Pinpoint the cell where the given text exists, returning its (x, y) midpoint coordinate. 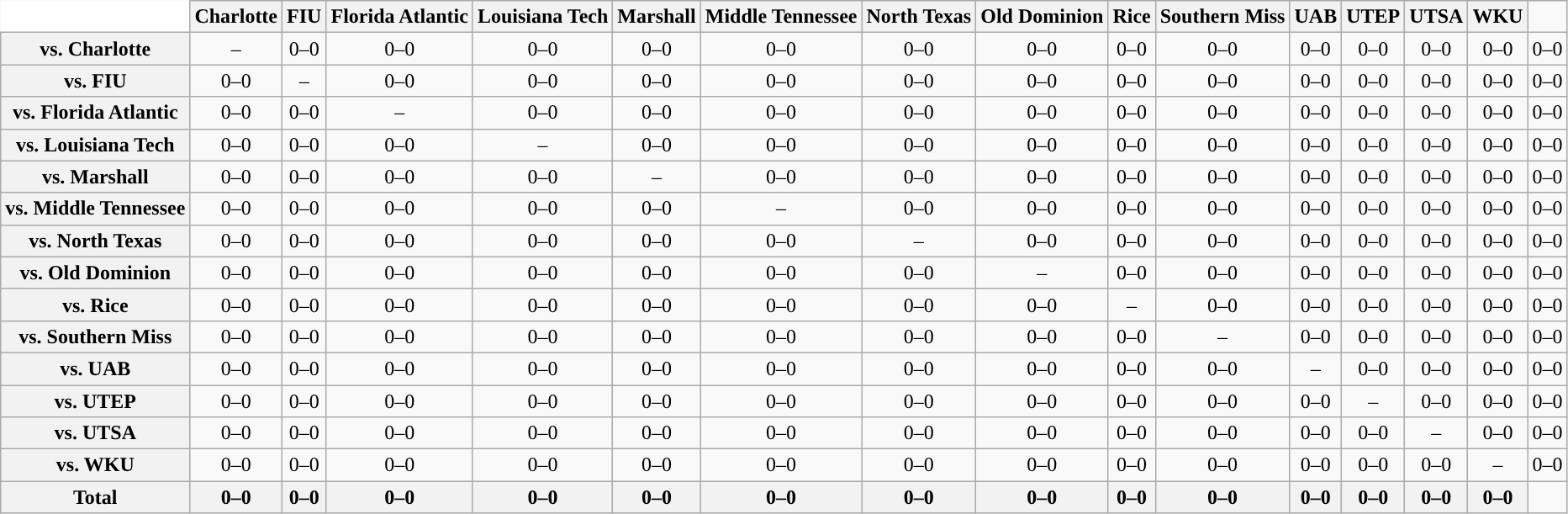
Total (96, 497)
vs. North Texas (96, 241)
vs. UAB (96, 368)
vs. WKU (96, 465)
vs. Southern Miss (96, 336)
Louisiana Tech (542, 17)
WKU (1498, 17)
vs. Old Dominion (96, 273)
vs. Marshall (96, 177)
Marshall (657, 17)
UTEP (1374, 17)
Southern Miss (1222, 17)
UTSA (1436, 17)
FIU (304, 17)
Old Dominion (1043, 17)
vs. Louisiana Tech (96, 145)
vs. FIU (96, 81)
vs. UTEP (96, 401)
vs. Rice (96, 305)
Florida Atlantic (399, 17)
Charlotte (236, 17)
vs. Middle Tennessee (96, 209)
UAB (1316, 17)
Middle Tennessee (781, 17)
vs. Charlotte (96, 49)
vs. Florida Atlantic (96, 113)
vs. UTSA (96, 433)
North Texas (919, 17)
Rice (1132, 17)
